Scan for the cell matching the given text and deliver its (X, Y) coordinate at center. 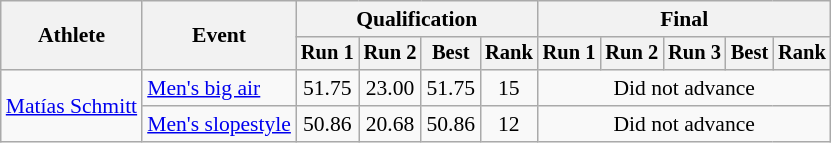
12 (509, 124)
Final (684, 19)
20.68 (390, 124)
Run 3 (694, 54)
Men's slopestyle (219, 124)
23.00 (390, 88)
Men's big air (219, 88)
Event (219, 36)
Qualification (417, 19)
15 (509, 88)
Matías Schmitt (72, 106)
Athlete (72, 36)
